Return the [x, y] coordinate for the center point of the cell that contains the specified text.  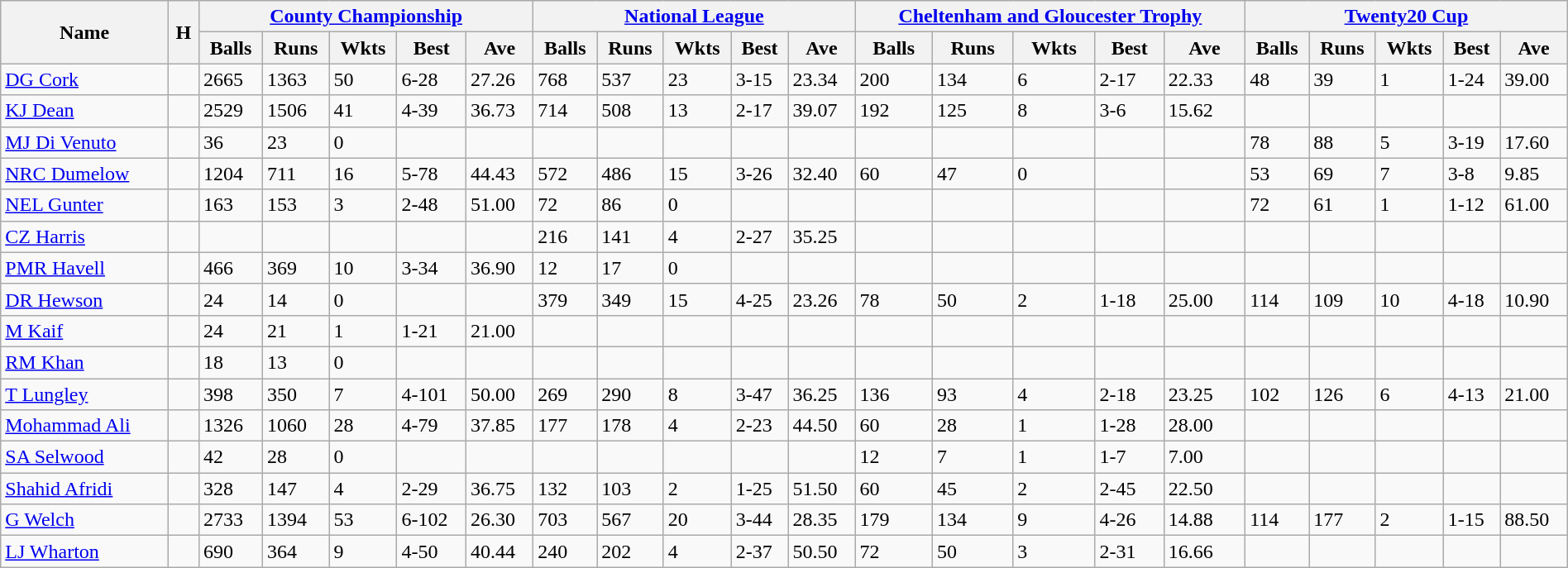
1-24 [1472, 79]
69 [1342, 174]
398 [230, 394]
LJ Wharton [84, 551]
H [184, 32]
1-15 [1472, 520]
14.88 [1204, 520]
136 [893, 394]
768 [566, 79]
192 [893, 111]
202 [630, 551]
28.35 [822, 520]
1-25 [759, 489]
88 [1342, 142]
51.50 [822, 489]
32.40 [822, 174]
2733 [230, 520]
4-18 [1472, 299]
1506 [296, 111]
6-28 [432, 79]
26.30 [500, 520]
27.26 [500, 79]
SA Selwood [84, 457]
1-18 [1130, 299]
45 [973, 489]
2-45 [1130, 489]
37.85 [500, 426]
1-28 [1130, 426]
3-34 [432, 268]
39 [1342, 79]
690 [230, 551]
567 [630, 520]
36 [230, 142]
3-44 [759, 520]
537 [630, 79]
KJ Dean [84, 111]
1-21 [432, 331]
126 [1342, 394]
17 [630, 268]
1060 [296, 426]
703 [566, 520]
86 [630, 205]
40.44 [500, 551]
2-31 [1130, 551]
County Championship [366, 17]
RM Khan [84, 362]
4-79 [432, 426]
3-8 [1472, 174]
16.66 [1204, 551]
379 [566, 299]
CZ Harris [84, 236]
PMR Havell [84, 268]
51.00 [500, 205]
200 [893, 79]
147 [296, 489]
Name [84, 32]
61 [1342, 205]
1363 [296, 79]
269 [566, 394]
2-18 [1130, 394]
Mohammad Ali [84, 426]
41 [363, 111]
4-13 [1472, 394]
1394 [296, 520]
50.00 [500, 394]
National League [695, 17]
39.00 [1533, 79]
153 [296, 205]
Shahid Afridi [84, 489]
3-26 [759, 174]
4-25 [759, 299]
36.75 [500, 489]
14 [296, 299]
22.33 [1204, 79]
328 [230, 489]
18 [230, 362]
1204 [230, 174]
39.07 [822, 111]
T Lungley [84, 394]
36.90 [500, 268]
2-27 [759, 236]
5 [1409, 142]
349 [630, 299]
2-23 [759, 426]
36.73 [500, 111]
NEL Gunter [84, 205]
2529 [230, 111]
88.50 [1533, 520]
4-26 [1130, 520]
178 [630, 426]
141 [630, 236]
17.60 [1533, 142]
216 [566, 236]
3-15 [759, 79]
103 [630, 489]
16 [363, 174]
179 [893, 520]
9.85 [1533, 174]
4-50 [432, 551]
132 [566, 489]
50.50 [822, 551]
35.25 [822, 236]
25.00 [1204, 299]
4-39 [432, 111]
48 [1277, 79]
20 [697, 520]
1-7 [1130, 457]
1326 [230, 426]
3-6 [1130, 111]
61.00 [1533, 205]
Twenty20 Cup [1407, 17]
MJ Di Venuto [84, 142]
102 [1277, 394]
7.00 [1204, 457]
350 [296, 394]
290 [630, 394]
125 [973, 111]
28.00 [1204, 426]
3-19 [1472, 142]
364 [296, 551]
15.62 [1204, 111]
486 [630, 174]
1-12 [1472, 205]
36.25 [822, 394]
93 [973, 394]
508 [630, 111]
109 [1342, 299]
DR Hewson [84, 299]
3-47 [759, 394]
23.34 [822, 79]
44.43 [500, 174]
2-48 [432, 205]
6-102 [432, 520]
M Kaif [84, 331]
2665 [230, 79]
NRC Dumelow [84, 174]
2-37 [759, 551]
5-78 [432, 174]
22.50 [1204, 489]
466 [230, 268]
42 [230, 457]
369 [296, 268]
47 [973, 174]
711 [296, 174]
163 [230, 205]
23.25 [1204, 394]
Cheltenham and Gloucester Trophy [1050, 17]
21 [296, 331]
4-101 [432, 394]
44.50 [822, 426]
714 [566, 111]
572 [566, 174]
2-29 [432, 489]
DG Cork [84, 79]
G Welch [84, 520]
240 [566, 551]
23.26 [822, 299]
10.90 [1533, 299]
